Find where the given text appears and provide that cell's center as (x, y) coordinate. 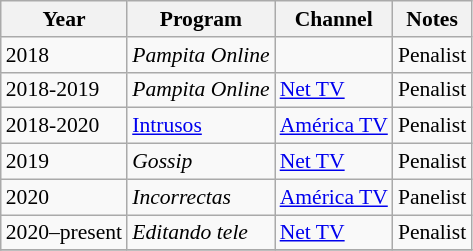
Panelist (432, 197)
Year (64, 19)
2018-2020 (64, 126)
2018 (64, 55)
2020 (64, 197)
Program (200, 19)
Channel (334, 19)
2020–present (64, 233)
Incorrectas (200, 197)
Notes (432, 19)
2018-2019 (64, 90)
Editando tele (200, 233)
Gossip (200, 162)
2019 (64, 162)
Intrusos (200, 126)
